Output the (x, y) coordinate of the center of the cell containing the given text.  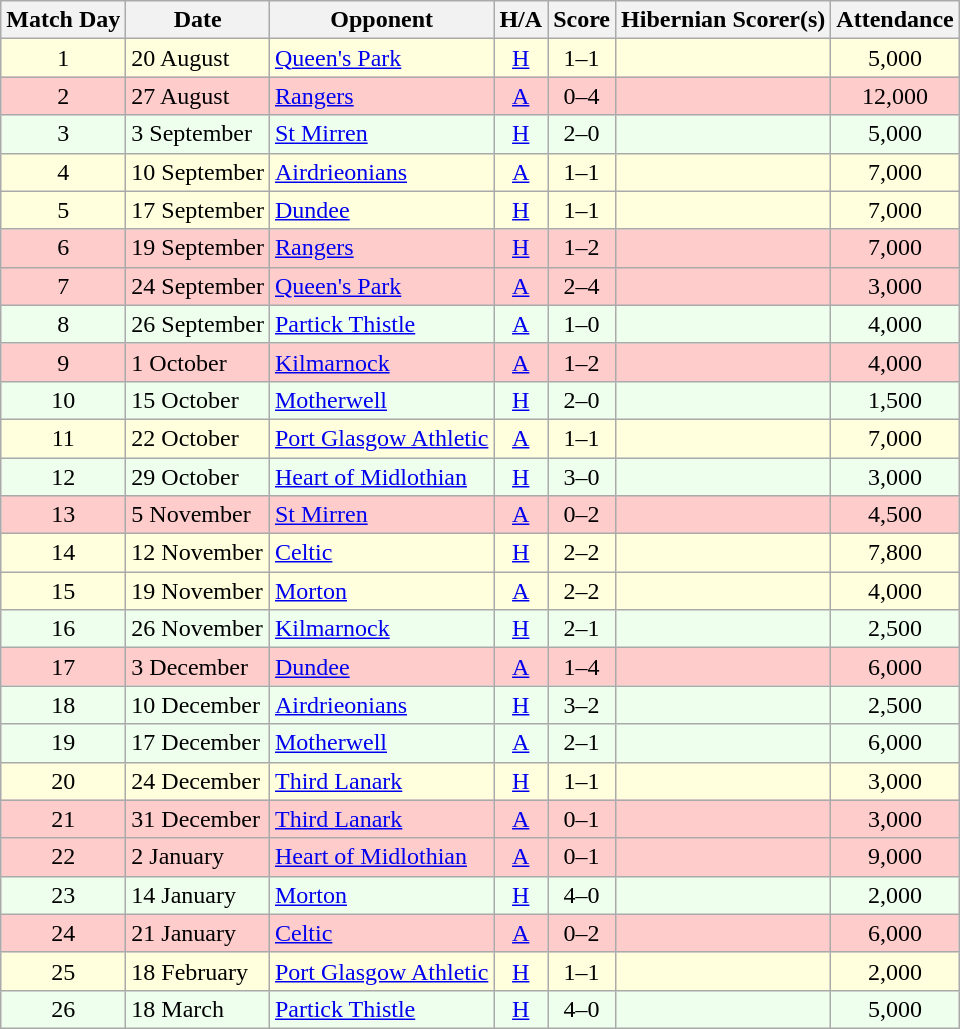
31 December (198, 819)
5 November (198, 515)
1 October (198, 362)
17 September (198, 210)
15 October (198, 400)
9,000 (895, 857)
1–0 (582, 324)
2 January (198, 857)
21 January (198, 933)
9 (64, 362)
3–0 (582, 477)
10 (64, 400)
3 December (198, 667)
7,800 (895, 553)
3 (64, 134)
17 (64, 667)
3 September (198, 134)
16 (64, 629)
1 (64, 58)
15 (64, 591)
20 August (198, 58)
17 December (198, 743)
10 September (198, 172)
6 (64, 248)
29 October (198, 477)
8 (64, 324)
1–4 (582, 667)
12 November (198, 553)
25 (64, 971)
24 September (198, 286)
7 (64, 286)
23 (64, 895)
Match Day (64, 20)
21 (64, 819)
3–2 (582, 705)
Date (198, 20)
2 (64, 96)
19 (64, 743)
18 February (198, 971)
24 (64, 933)
Attendance (895, 20)
19 November (198, 591)
24 December (198, 781)
14 January (198, 895)
18 (64, 705)
Score (582, 20)
22 October (198, 438)
19 September (198, 248)
26 (64, 1009)
Opponent (381, 20)
20 (64, 781)
26 November (198, 629)
26 September (198, 324)
27 August (198, 96)
12 (64, 477)
2–4 (582, 286)
10 December (198, 705)
H/A (521, 20)
14 (64, 553)
4,500 (895, 515)
11 (64, 438)
4 (64, 172)
12,000 (895, 96)
0–4 (582, 96)
22 (64, 857)
13 (64, 515)
1,500 (895, 400)
Hibernian Scorer(s) (724, 20)
5 (64, 210)
18 March (198, 1009)
